Provide the [X, Y] coordinate of the cell's center where the given text is located.  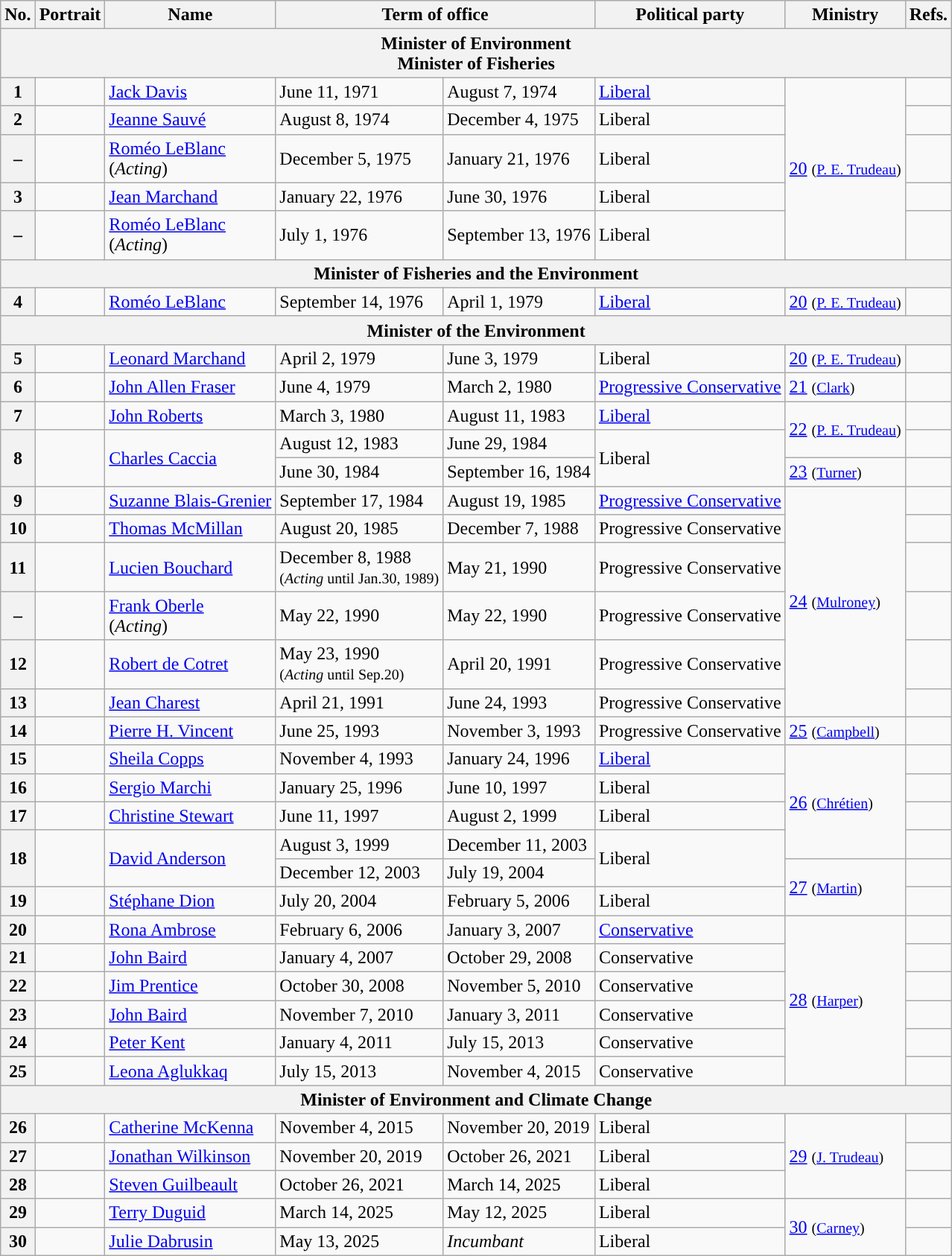
7 [18, 415]
Jeanne Sauvé [191, 120]
No. [18, 15]
23 (Turner) [845, 472]
June 11, 1971 [359, 92]
May 13, 2025 [359, 1241]
June 4, 1979 [359, 387]
28 [18, 1184]
January 3, 2007 [519, 929]
Leonard Marchand [191, 358]
Rona Ambrose [191, 929]
November 5, 2010 [519, 986]
Minister of Environment and Climate Change [477, 1100]
Peter Kent [191, 1043]
Minister of Fisheries and the Environment [477, 273]
3 [18, 197]
Suzanne Blais-Grenier [191, 501]
24 (Mulroney) [845, 602]
24 [18, 1043]
Christine Stewart [191, 816]
April 2, 1979 [359, 358]
January 21, 1976 [519, 158]
Jim Prentice [191, 986]
10 [18, 529]
Refs. [928, 15]
Lucien Bouchard [191, 568]
January 22, 1976 [359, 197]
September 17, 1984 [359, 501]
19 [18, 901]
December 4, 1975 [519, 120]
Roméo LeBlanc [191, 302]
November 7, 2010 [359, 1015]
26 [18, 1128]
June 29, 1984 [519, 444]
22 [18, 986]
13 [18, 702]
December 8, 1988(Acting until Jan.30, 1989) [359, 568]
September 14, 1976 [359, 302]
July 20, 2004 [359, 901]
Frank Oberle(Acting) [191, 615]
Stéphane Dion [191, 901]
Charles Caccia [191, 458]
Jean Charest [191, 702]
Political party [690, 15]
30 (Carney) [845, 1227]
June 25, 1993 [359, 731]
9 [18, 501]
June 10, 1997 [519, 787]
June 30, 1976 [519, 197]
18 [18, 858]
February 6, 2006 [359, 929]
Jack Davis [191, 92]
December 5, 1975 [359, 158]
Terry Duguid [191, 1213]
March 3, 1980 [359, 415]
Pierre H. Vincent [191, 731]
John Allen Fraser [191, 387]
6 [18, 387]
Sheila Copps [191, 759]
Minister of the Environment [477, 330]
June 30, 1984 [359, 472]
21 (Clark) [845, 387]
January 3, 2011 [519, 1015]
October 29, 2008 [519, 958]
15 [18, 759]
September 13, 1976 [519, 235]
27 [18, 1156]
August 11, 1983 [519, 415]
May 12, 2025 [519, 1213]
August 7, 1974 [519, 92]
April 1, 1979 [519, 302]
August 8, 1974 [359, 120]
June 11, 1997 [359, 816]
Thomas McMillan [191, 529]
John Roberts [191, 415]
25 (Campbell) [845, 731]
Term of office [435, 15]
July 19, 2004 [519, 872]
1 [18, 92]
Ministry [845, 15]
September 16, 1984 [519, 472]
Sergio Marchi [191, 787]
December 12, 2003 [359, 872]
June 24, 1993 [519, 702]
29 (J. Trudeau) [845, 1156]
October 30, 2008 [359, 986]
August 20, 1985 [359, 529]
17 [18, 816]
22 (P. E. Trudeau) [845, 429]
28 (Harper) [845, 1000]
26 (Chrétien) [845, 802]
July 1, 1976 [359, 235]
23 [18, 1015]
Incumbant [519, 1241]
Minister of EnvironmentMinister of Fisheries [477, 54]
5 [18, 358]
20 [18, 929]
January 24, 1996 [519, 759]
December 7, 1988 [519, 529]
30 [18, 1241]
David Anderson [191, 858]
25 [18, 1071]
11 [18, 568]
January 4, 2007 [359, 958]
Name [191, 15]
December 11, 2003 [519, 844]
May 21, 1990 [519, 568]
April 20, 1991 [519, 665]
April 21, 1991 [359, 702]
16 [18, 787]
Steven Guilbeault [191, 1184]
8 [18, 458]
August 3, 1999 [359, 844]
Portrait [70, 15]
2 [18, 120]
Robert de Cotret [191, 665]
August 12, 1983 [359, 444]
27 (Martin) [845, 887]
January 4, 2011 [359, 1043]
November 4, 1993 [359, 759]
14 [18, 731]
4 [18, 302]
March 2, 1980 [519, 387]
Jean Marchand [191, 197]
Leona Aglukkaq [191, 1071]
August 19, 1985 [519, 501]
21 [18, 958]
29 [18, 1213]
June 3, 1979 [519, 358]
Jonathan Wilkinson [191, 1156]
January 25, 1996 [359, 787]
Julie Dabrusin [191, 1241]
August 2, 1999 [519, 816]
November 3, 1993 [519, 731]
May 23, 1990(Acting until Sep.20) [359, 665]
12 [18, 665]
February 5, 2006 [519, 901]
Catherine McKenna [191, 1128]
